Determine the (x, y) coordinate at the center of the cell enclosing the given text.  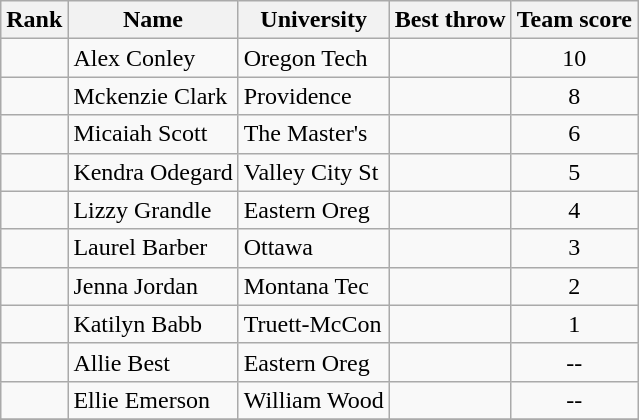
Rank (34, 20)
8 (574, 96)
Allie Best (153, 362)
Valley City St (314, 172)
4 (574, 210)
Providence (314, 96)
Mckenzie Clark (153, 96)
Truett-McCon (314, 324)
Lizzy Grandle (153, 210)
Ottawa (314, 248)
3 (574, 248)
Micaiah Scott (153, 134)
1 (574, 324)
University (314, 20)
Ellie Emerson (153, 400)
Team score (574, 20)
5 (574, 172)
Montana Tec (314, 286)
William Wood (314, 400)
Alex Conley (153, 58)
Name (153, 20)
Kendra Odegard (153, 172)
2 (574, 286)
Best throw (450, 20)
Katilyn Babb (153, 324)
The Master's (314, 134)
6 (574, 134)
Laurel Barber (153, 248)
Jenna Jordan (153, 286)
Oregon Tech (314, 58)
10 (574, 58)
